Pinpoint the cell where the given text exists, returning its (X, Y) midpoint coordinate. 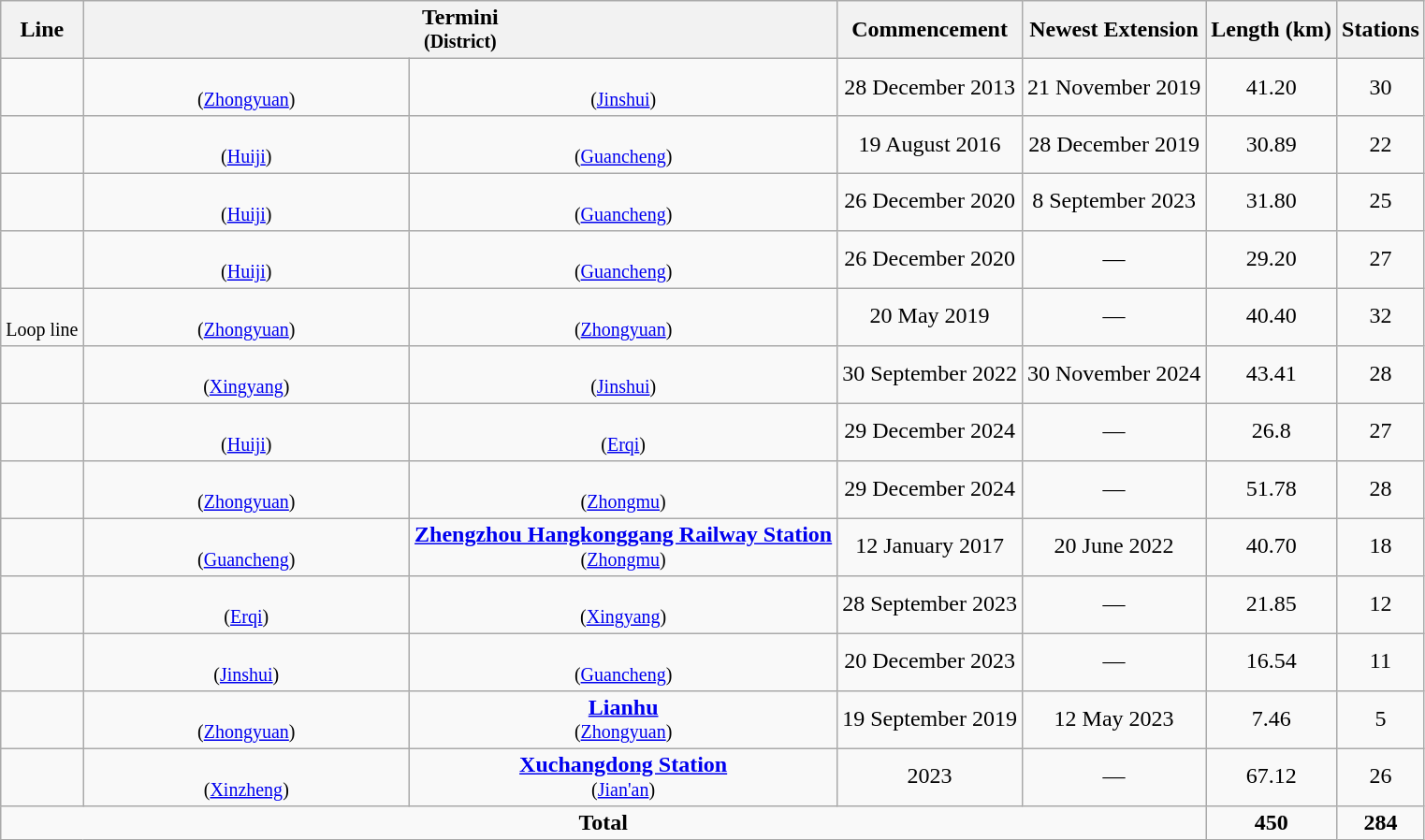
Line (42, 30)
12 (1381, 604)
41.20 (1272, 86)
26 (1381, 776)
43.41 (1272, 374)
Total (603, 822)
21.85 (1272, 604)
16.54 (1272, 662)
67.12 (1272, 776)
25 (1381, 202)
20 May 2019 (930, 316)
40.40 (1272, 316)
28 September 2023 (930, 604)
Stations (1381, 30)
30 September 2022 (930, 374)
Commencement (930, 30)
22 (1381, 144)
26.8 (1272, 432)
8 September 2023 (1113, 202)
284 (1381, 822)
51.78 (1272, 488)
20 December 2023 (930, 662)
40.70 (1272, 546)
30 (1381, 86)
450 (1272, 822)
18 (1381, 546)
Xuchangdong Station(Jian'an) (623, 776)
19 August 2016 (930, 144)
12 January 2017 (930, 546)
19 September 2019 (930, 718)
Loop line (42, 316)
11 (1381, 662)
30 November 2024 (1113, 374)
29.20 (1272, 260)
30.89 (1272, 144)
Zhengzhou Hangkonggang Railway Station(Zhongmu) (623, 546)
(Zhongmu) (623, 488)
Termini(District) (460, 30)
Newest Extension (1113, 30)
28 December 2013 (930, 86)
2023 (930, 776)
7.46 (1272, 718)
12 May 2023 (1113, 718)
5 (1381, 718)
(Xinzheng) (247, 776)
28 December 2019 (1113, 144)
31.80 (1272, 202)
20 June 2022 (1113, 546)
21 November 2019 (1113, 86)
Lianhu(Zhongyuan) (623, 718)
32 (1381, 316)
Length (km) (1272, 30)
